Output the [x, y] coordinate of the center of the cell containing the given text.  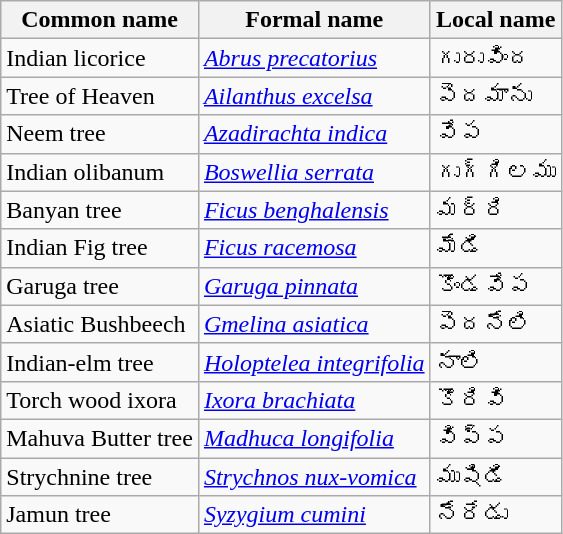
Indian licorice [100, 58]
Gmelina asiatica [314, 324]
Common name [100, 20]
Formal name [314, 20]
Strychnine tree [100, 477]
Garuga pinnata [314, 286]
Abrus precatorius [314, 58]
Jamun tree [100, 515]
పెదమాను [496, 96]
గురువింద [496, 58]
Mahuva Butter tree [100, 438]
Syzygium cumini [314, 515]
Indian-elm tree [100, 362]
Madhuca longifolia [314, 438]
Tree of Heaven [100, 96]
Strychnos nux-vomica [314, 477]
కొండవేప [496, 286]
Indian olibanum [100, 172]
గుగ్గిలము [496, 172]
నేరేడు [496, 515]
Azadirachta indica [314, 134]
Torch wood ixora [100, 400]
మేడి [496, 248]
వేప [496, 134]
ముషిడి [496, 477]
నాలి [496, 362]
Ficus racemosa [314, 248]
Holoptelea integrifolia [314, 362]
మర్రి [496, 210]
Garuga tree [100, 286]
Local name [496, 20]
Banyan tree [100, 210]
Asiatic Bushbeech [100, 324]
పెదనేలి [496, 324]
Boswellia serrata [314, 172]
Indian Fig tree [100, 248]
Ficus benghalensis [314, 210]
Ailanthus excelsa [314, 96]
Neem tree [100, 134]
Ixora brachiata [314, 400]
విప్ప [496, 438]
కొరివి [496, 400]
